Capture the cell that displays the provided text and extract its [X, Y] central coordinate. 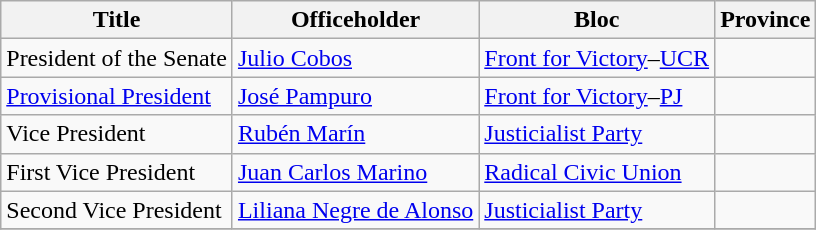
Radical Civic Union [597, 172]
First Vice President [117, 172]
Officeholder [355, 20]
Bloc [597, 20]
Julio Cobos [355, 58]
José Pampuro [355, 96]
Front for Victory–UCR [597, 58]
Vice President [117, 134]
President of the Senate [117, 58]
Title [117, 20]
Front for Victory–PJ [597, 96]
Juan Carlos Marino [355, 172]
Liliana Negre de Alonso [355, 210]
Province [766, 20]
Provisional President [117, 96]
Rubén Marín [355, 134]
Second Vice President [117, 210]
